Capture the cell that displays the provided text and extract its (x, y) central coordinate. 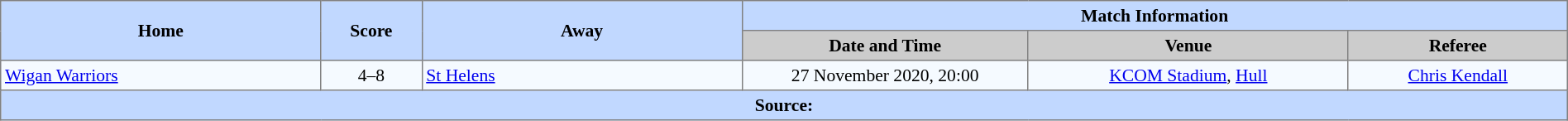
Date and Time (885, 46)
Source: (784, 105)
Match Information (1154, 16)
Referee (1457, 46)
4–8 (371, 75)
St Helens (582, 75)
Home (160, 31)
Chris Kendall (1457, 75)
Away (582, 31)
27 November 2020, 20:00 (885, 75)
Score (371, 31)
KCOM Stadium, Hull (1188, 75)
Wigan Warriors (160, 75)
Venue (1188, 46)
